From the cell containing the given text, extract its center point as [x, y] coordinate. 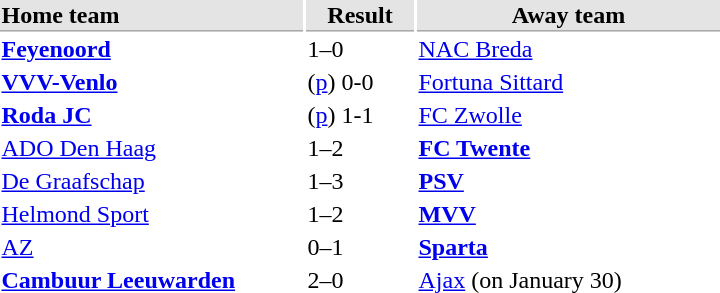
FC Twente [568, 149]
Helmond Sport [152, 215]
NAC Breda [568, 49]
AZ [152, 247]
FC Zwolle [568, 115]
VVV-Venlo [152, 83]
1–3 [360, 181]
Sparta [568, 247]
Home team [152, 16]
0–1 [360, 247]
Roda JC [152, 115]
Away team [568, 16]
(p) 1-1 [360, 115]
MVV [568, 215]
Feyenoord [152, 49]
1–0 [360, 49]
(p) 0-0 [360, 83]
ADO Den Haag [152, 149]
Result [360, 16]
De Graafschap [152, 181]
PSV [568, 181]
Fortuna Sittard [568, 83]
